Identify which cell holds the provided text, then report its (X, Y) central coordinate. 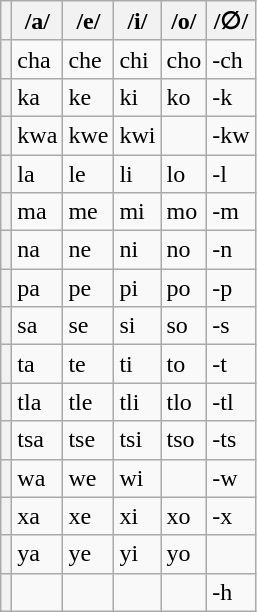
/o/ (184, 21)
me (88, 212)
-p (231, 288)
cha (38, 59)
cho (184, 59)
si (138, 326)
-h (231, 592)
lo (184, 173)
po (184, 288)
kwe (88, 135)
-n (231, 250)
ni (138, 250)
-k (231, 97)
kwa (38, 135)
ta (38, 364)
so (184, 326)
/a/ (38, 21)
xo (184, 516)
-l (231, 173)
chi (138, 59)
yo (184, 554)
tso (184, 440)
se (88, 326)
tle (88, 402)
tsa (38, 440)
pa (38, 288)
te (88, 364)
le (88, 173)
ka (38, 97)
-tl (231, 402)
tlo (184, 402)
-kw (231, 135)
xe (88, 516)
/i/ (138, 21)
ma (38, 212)
tli (138, 402)
xa (38, 516)
tsi (138, 440)
xi (138, 516)
ne (88, 250)
-x (231, 516)
ke (88, 97)
wi (138, 478)
kwi (138, 135)
pe (88, 288)
no (184, 250)
ko (184, 97)
la (38, 173)
ya (38, 554)
ki (138, 97)
yi (138, 554)
mo (184, 212)
sa (38, 326)
-ch (231, 59)
/e/ (88, 21)
mi (138, 212)
-s (231, 326)
-m (231, 212)
che (88, 59)
-t (231, 364)
ti (138, 364)
pi (138, 288)
to (184, 364)
-w (231, 478)
wa (38, 478)
we (88, 478)
tla (38, 402)
li (138, 173)
na (38, 250)
ye (88, 554)
-ts (231, 440)
/∅/ (231, 21)
tse (88, 440)
